Detect which cell encompasses the target text, then output its (x, y) center coordinate. 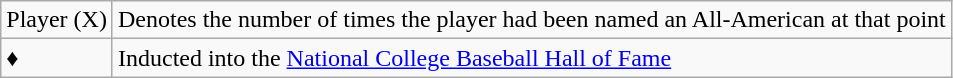
Denotes the number of times the player had been named an All-American at that point (532, 20)
Inducted into the National College Baseball Hall of Fame (532, 58)
Player (X) (57, 20)
♦ (57, 58)
